Identify which cell holds the provided text, then report its (X, Y) central coordinate. 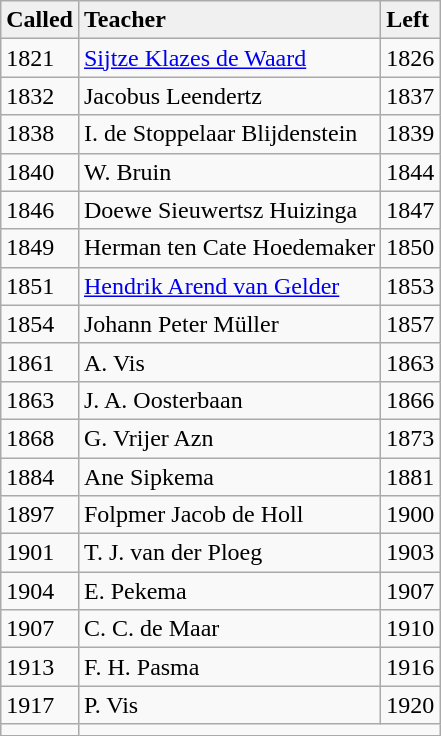
Herman ten Cate Hoedemaker (229, 248)
Sijtze Klazes de Waard (229, 58)
A. Vis (229, 362)
Left (410, 20)
1846 (40, 210)
W. Bruin (229, 172)
1821 (40, 58)
1900 (410, 515)
Johann Peter Müller (229, 324)
1851 (40, 286)
1837 (410, 96)
F. H. Pasma (229, 667)
1832 (40, 96)
C. C. de Maar (229, 629)
J. A. Oosterbaan (229, 400)
1840 (40, 172)
1917 (40, 705)
1849 (40, 248)
1868 (40, 438)
T. J. van der Ploeg (229, 553)
Called (40, 20)
1904 (40, 591)
E. Pekema (229, 591)
Ane Sipkema (229, 477)
Jacobus Leendertz (229, 96)
1901 (40, 553)
1854 (40, 324)
1826 (410, 58)
1866 (410, 400)
1920 (410, 705)
1850 (410, 248)
1847 (410, 210)
1873 (410, 438)
1838 (40, 134)
Teacher (229, 20)
Doewe Sieuwertsz Huizinga (229, 210)
1910 (410, 629)
1903 (410, 553)
P. Vis (229, 705)
Folpmer Jacob de Holl (229, 515)
1861 (40, 362)
1853 (410, 286)
1857 (410, 324)
G. Vrijer Azn (229, 438)
1839 (410, 134)
1881 (410, 477)
1913 (40, 667)
Hendrik Arend van Gelder (229, 286)
1884 (40, 477)
1897 (40, 515)
1844 (410, 172)
1916 (410, 667)
I. de Stoppelaar Blijdenstein (229, 134)
